Pinpoint the cell where the given text exists, returning its (x, y) midpoint coordinate. 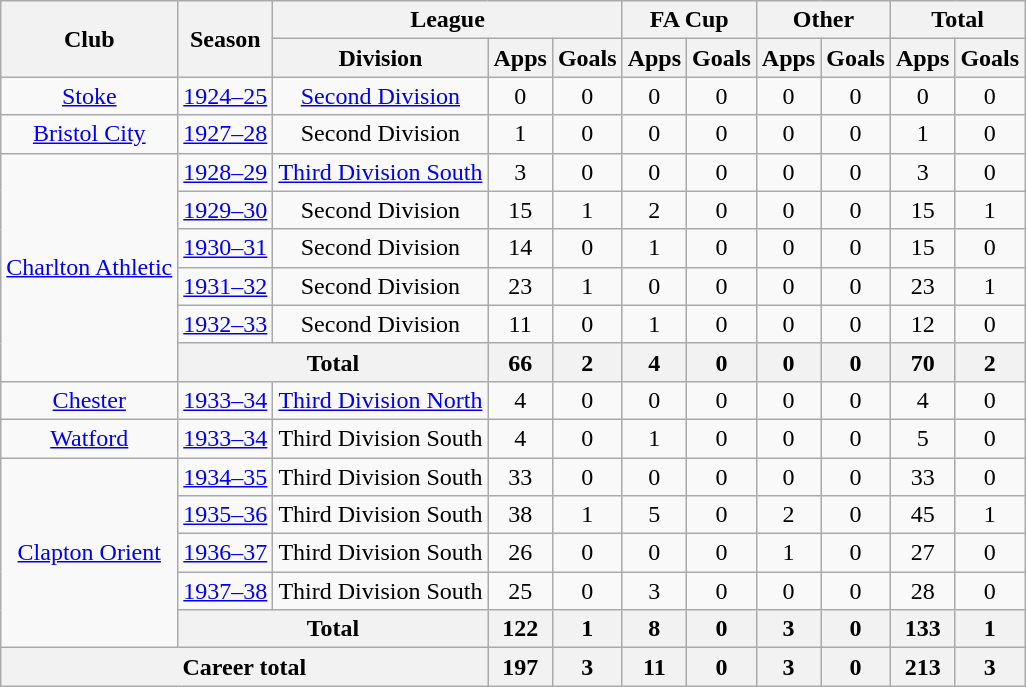
Career total (244, 667)
1937–38 (226, 591)
213 (922, 667)
38 (520, 515)
133 (922, 629)
1935–36 (226, 515)
Season (226, 39)
1924–25 (226, 96)
Watford (90, 438)
Club (90, 39)
1932–33 (226, 324)
28 (922, 591)
25 (520, 591)
70 (922, 362)
1931–32 (226, 286)
Division (380, 58)
12 (922, 324)
1934–35 (226, 477)
Chester (90, 400)
66 (520, 362)
Bristol City (90, 134)
1930–31 (226, 248)
1929–30 (226, 210)
45 (922, 515)
14 (520, 248)
1928–29 (226, 172)
League (448, 20)
26 (520, 553)
8 (654, 629)
FA Cup (689, 20)
122 (520, 629)
Third Division North (380, 400)
197 (520, 667)
Stoke (90, 96)
1927–28 (226, 134)
Charlton Athletic (90, 267)
Other (823, 20)
Clapton Orient (90, 553)
1936–37 (226, 553)
27 (922, 553)
